Return the [X, Y] coordinate for the center point of the cell that contains the specified text.  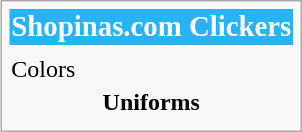
Colors [144, 69]
Uniforms [152, 102]
Shopinas.com Clickers [152, 27]
